Capture the cell that displays the provided text and extract its [X, Y] central coordinate. 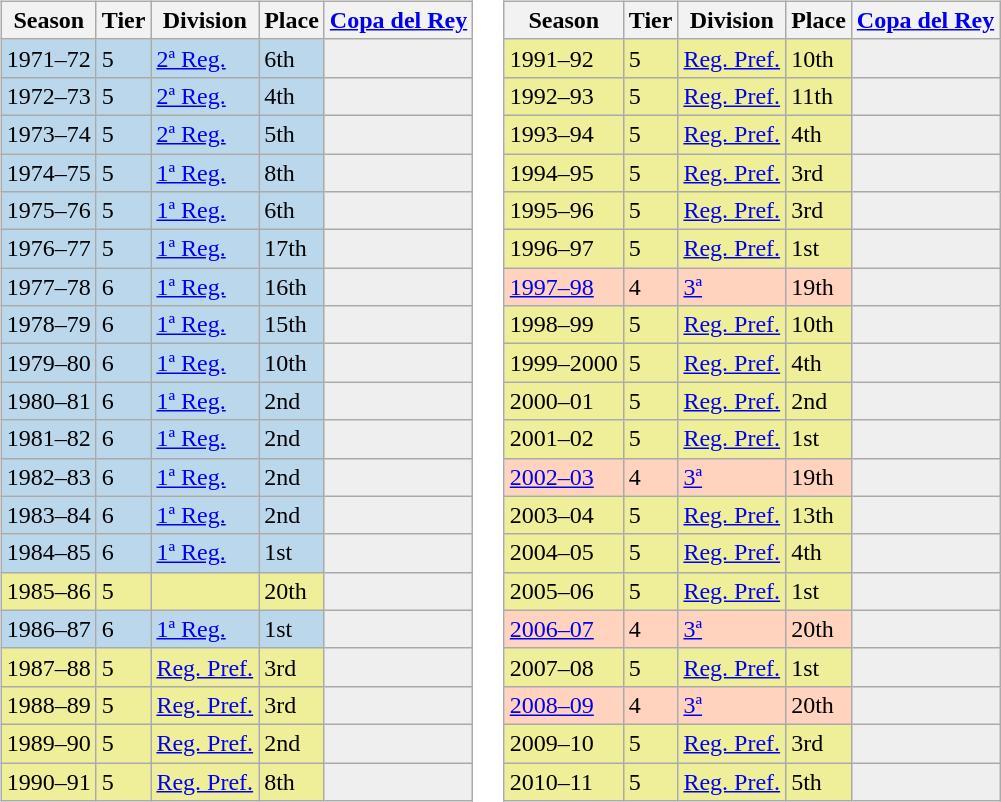
1994–95 [564, 173]
13th [819, 515]
2010–11 [564, 781]
1978–79 [48, 325]
1973–74 [48, 134]
1976–77 [48, 249]
2002–03 [564, 477]
1972–73 [48, 96]
1986–87 [48, 629]
1985–86 [48, 591]
2007–08 [564, 667]
2000–01 [564, 401]
1988–89 [48, 705]
1981–82 [48, 439]
11th [819, 96]
17th [292, 249]
1982–83 [48, 477]
1989–90 [48, 743]
2005–06 [564, 591]
2009–10 [564, 743]
1996–97 [564, 249]
1974–75 [48, 173]
1971–72 [48, 58]
1999–2000 [564, 363]
2008–09 [564, 705]
2001–02 [564, 439]
1979–80 [48, 363]
16th [292, 287]
1975–76 [48, 211]
2003–04 [564, 515]
1993–94 [564, 134]
1992–93 [564, 96]
1998–99 [564, 325]
1997–98 [564, 287]
1987–88 [48, 667]
1983–84 [48, 515]
1990–91 [48, 781]
15th [292, 325]
1991–92 [564, 58]
1977–78 [48, 287]
1984–85 [48, 553]
1995–96 [564, 211]
2004–05 [564, 553]
2006–07 [564, 629]
1980–81 [48, 401]
